Find where the given text appears and provide that cell's center as (X, Y) coordinate. 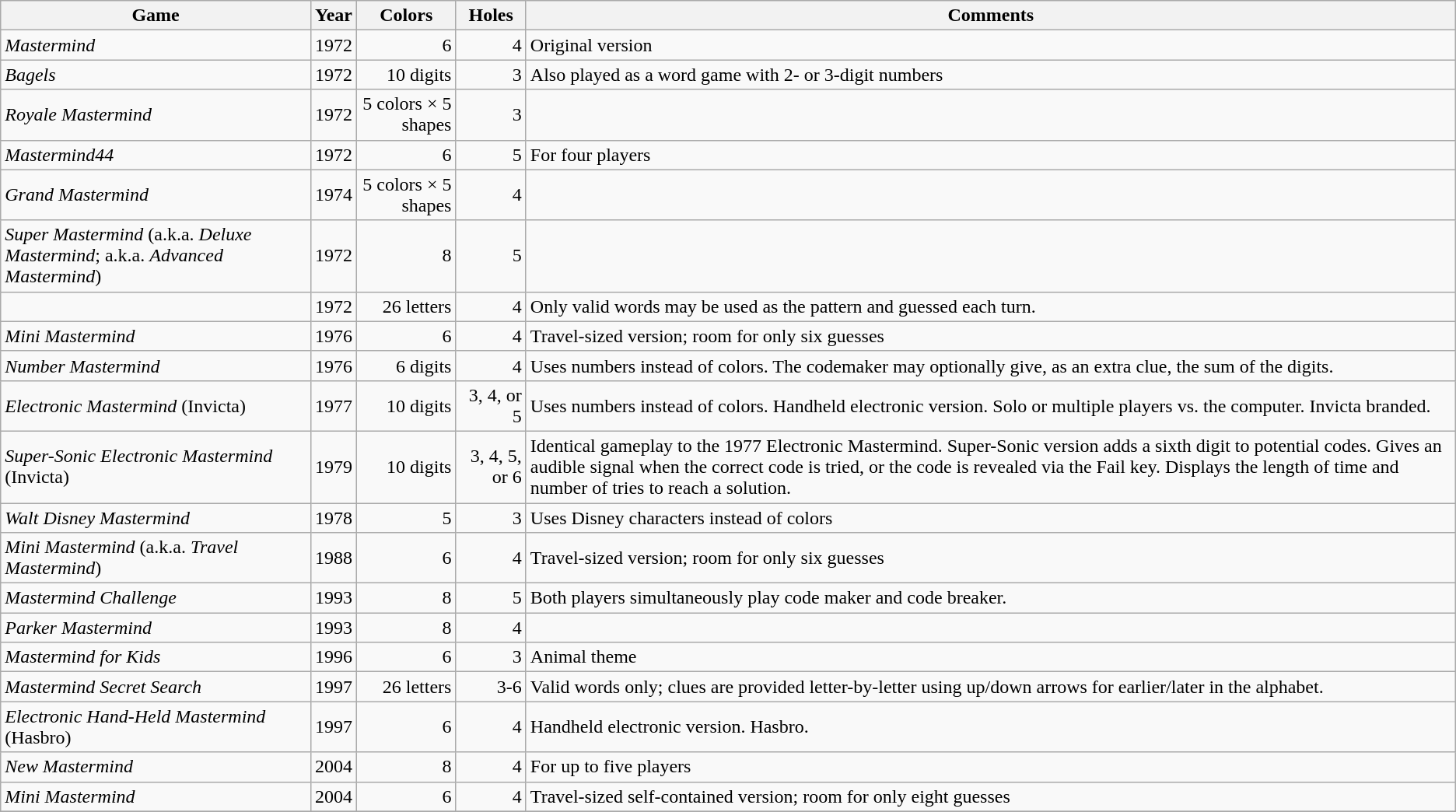
1977 (333, 406)
Both players simultaneously play code maker and code breaker. (991, 598)
Game (156, 16)
Number Mastermind (156, 366)
1974 (333, 194)
Bagels (156, 75)
Electronic Mastermind (Invicta) (156, 406)
Mini Mastermind (a.k.a. Travel Mastermind) (156, 558)
Uses Disney characters instead of colors (991, 517)
3-6 (491, 687)
Holes (491, 16)
Only valid words may be used as the pattern and guessed each turn. (991, 306)
Parker Mastermind (156, 628)
For up to five players (991, 767)
Mastermind (156, 45)
Original version (991, 45)
Mastermind Challenge (156, 598)
Travel-sized self-contained version; room for only eight guesses (991, 796)
3, 4, 5, or 6 (491, 467)
Mastermind for Kids (156, 657)
Valid words only; clues are provided letter-by-letter using up/down arrows for earlier/later in the alphabet. (991, 687)
Handheld electronic version. Hasbro. (991, 726)
Mastermind44 (156, 155)
For four players (991, 155)
Uses numbers instead of colors. Handheld electronic version. Solo or multiple players vs. the computer. Invicta branded. (991, 406)
Super Mastermind (a.k.a. Deluxe Mastermind; a.k.a. Advanced Mastermind) (156, 256)
Also played as a word game with 2- or 3-digit numbers (991, 75)
Year (333, 16)
Walt Disney Mastermind (156, 517)
1979 (333, 467)
1978 (333, 517)
Colors (406, 16)
Electronic Hand-Held Mastermind (Hasbro) (156, 726)
Uses numbers instead of colors. The codemaker may optionally give, as an extra clue, the sum of the digits. (991, 366)
Comments (991, 16)
Royale Mastermind (156, 115)
1996 (333, 657)
Super-Sonic Electronic Mastermind (Invicta) (156, 467)
6 digits (406, 366)
Mastermind Secret Search (156, 687)
Animal theme (991, 657)
New Mastermind (156, 767)
3, 4, or 5 (491, 406)
Grand Mastermind (156, 194)
1988 (333, 558)
